Return the [X, Y] coordinate for the center point of the cell that contains the specified text.  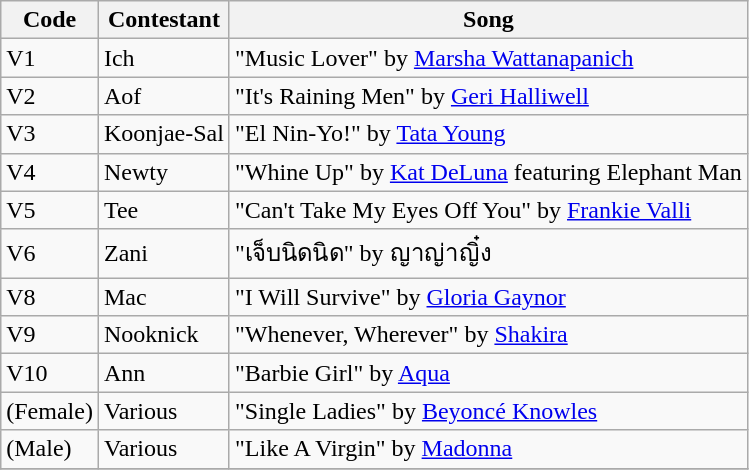
V5 [50, 210]
V10 [50, 373]
"เจ็บนิดนิด" by ญาญ่าญิ๋ง [488, 254]
Koonjae-Sal [164, 134]
Code [50, 20]
"It's Raining Men" by Geri Halliwell [488, 96]
"Single Ladies" by Beyoncé Knowles [488, 411]
"Barbie Girl" by Aqua [488, 373]
Song [488, 20]
V2 [50, 96]
Newty [164, 172]
"Like A Virgin" by Madonna [488, 449]
"El Nin-Yo!" by Tata Young [488, 134]
Ann [164, 373]
(Male) [50, 449]
"Whine Up" by Kat DeLuna featuring Elephant Man [488, 172]
Ich [164, 58]
(Female) [50, 411]
V1 [50, 58]
"Music Lover" by Marsha Wattanapanich [488, 58]
Nooknick [164, 335]
V8 [50, 297]
Mac [164, 297]
"Can't Take My Eyes Off You" by Frankie Valli [488, 210]
Zani [164, 254]
V4 [50, 172]
"I Will Survive" by Gloria Gaynor [488, 297]
Contestant [164, 20]
V9 [50, 335]
Aof [164, 96]
V6 [50, 254]
V3 [50, 134]
Tee [164, 210]
"Whenever, Wherever" by Shakira [488, 335]
